Extract the (X, Y) coordinate from the center of the cell holding the provided text.  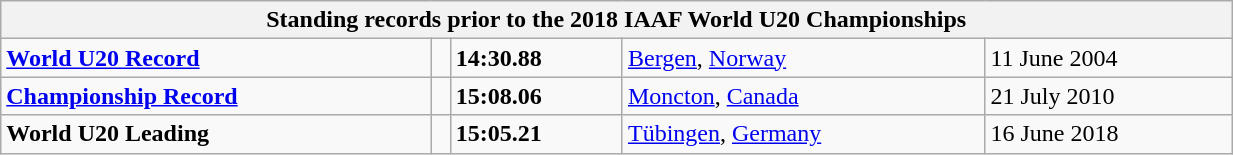
15:05.21 (536, 134)
14:30.88 (536, 58)
World U20 Record (216, 58)
Tübingen, Germany (803, 134)
11 June 2004 (1108, 58)
Bergen, Norway (803, 58)
Standing records prior to the 2018 IAAF World U20 Championships (616, 20)
Moncton, Canada (803, 96)
Championship Record (216, 96)
21 July 2010 (1108, 96)
World U20 Leading (216, 134)
15:08.06 (536, 96)
16 June 2018 (1108, 134)
